Find where the given text appears and provide that cell's center as [x, y] coordinate. 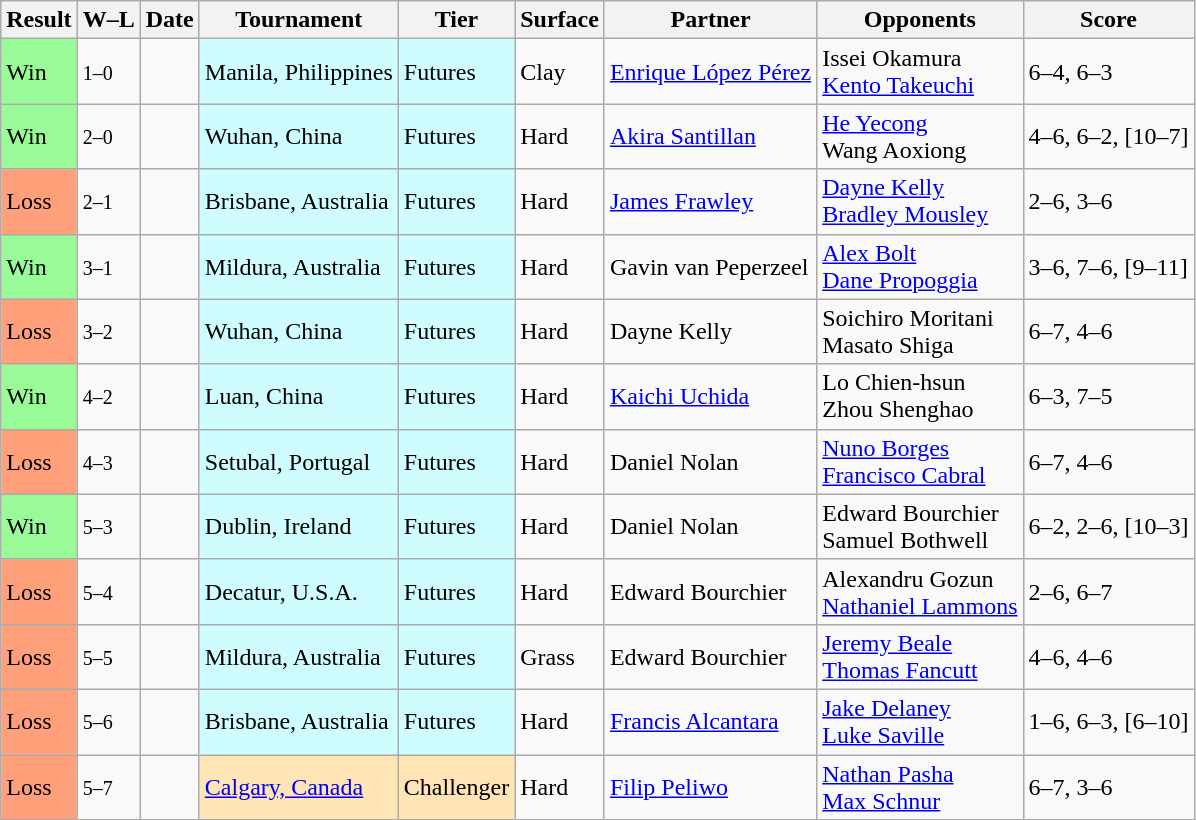
W–L [108, 20]
Calgary, Canada [298, 786]
Enrique López Pérez [710, 72]
4–6, 4–6 [1108, 656]
3–2 [108, 332]
Luan, China [298, 396]
1–0 [108, 72]
5–7 [108, 786]
Kaichi Uchida [710, 396]
3–6, 7–6, [9–11] [1108, 266]
5–5 [108, 656]
Issei Okamura Kento Takeuchi [920, 72]
4–6, 6–2, [10–7] [1108, 136]
Setubal, Portugal [298, 462]
Tier [456, 20]
Result [39, 20]
Partner [710, 20]
6–4, 6–3 [1108, 72]
Dayne Kelly Bradley Mousley [920, 202]
5–6 [108, 722]
Nuno Borges Francisco Cabral [920, 462]
Soichiro Moritani Masato Shiga [920, 332]
Tournament [298, 20]
Dublin, Ireland [298, 526]
Dayne Kelly [710, 332]
Decatur, U.S.A. [298, 592]
Francis Alcantara [710, 722]
5–3 [108, 526]
4–2 [108, 396]
Nathan Pasha Max Schnur [920, 786]
Akira Santillan [710, 136]
Challenger [456, 786]
4–3 [108, 462]
2–0 [108, 136]
3–1 [108, 266]
Jake Delaney Luke Saville [920, 722]
Clay [560, 72]
Date [170, 20]
6–2, 2–6, [10–3] [1108, 526]
Opponents [920, 20]
2–6, 6–7 [1108, 592]
6–3, 7–5 [1108, 396]
Grass [560, 656]
Score [1108, 20]
6–7, 3–6 [1108, 786]
Manila, Philippines [298, 72]
Edward Bourchier Samuel Bothwell [920, 526]
Filip Peliwo [710, 786]
5–4 [108, 592]
James Frawley [710, 202]
2–1 [108, 202]
He Yecong Wang Aoxiong [920, 136]
Alexandru Gozun Nathaniel Lammons [920, 592]
Gavin van Peperzeel [710, 266]
2–6, 3–6 [1108, 202]
Jeremy Beale Thomas Fancutt [920, 656]
Surface [560, 20]
1–6, 6–3, [6–10] [1108, 722]
Lo Chien-hsun Zhou Shenghao [920, 396]
Alex Bolt Dane Propoggia [920, 266]
